Determine the [x, y] coordinate at the center of the cell enclosing the given text.  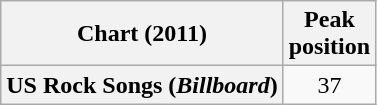
37 [329, 85]
Chart (2011) [142, 34]
Peakposition [329, 34]
US Rock Songs (Billboard) [142, 85]
